Output the (x, y) coordinate of the center of the cell containing the given text.  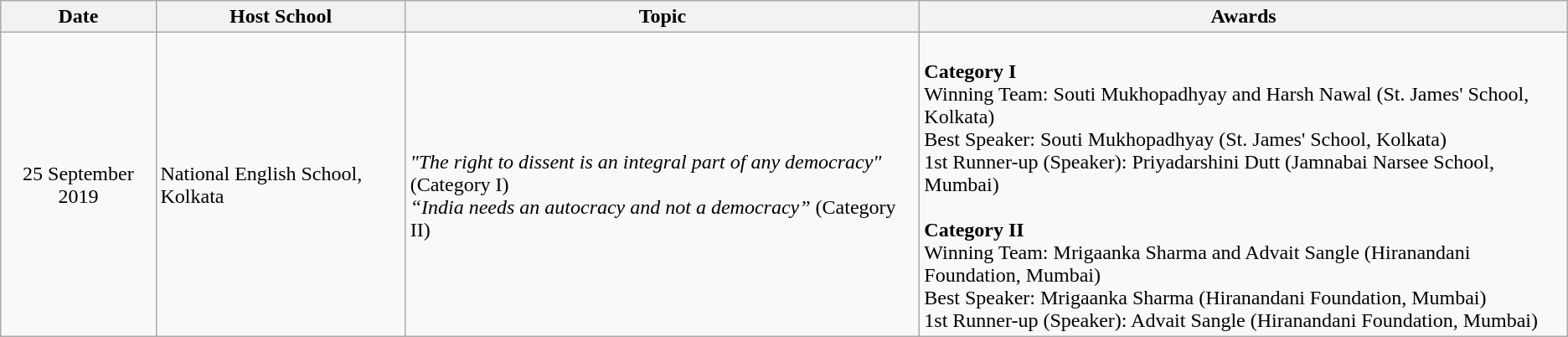
25 September 2019 (79, 184)
Host School (281, 17)
National English School, Kolkata (281, 184)
"The right to dissent is an integral part of any democracy" (Category I) “India needs an autocracy and not a democracy” (Category II) (663, 184)
Topic (663, 17)
Awards (1243, 17)
Date (79, 17)
